Return the [x, y] coordinate for the center point of the cell that contains the specified text.  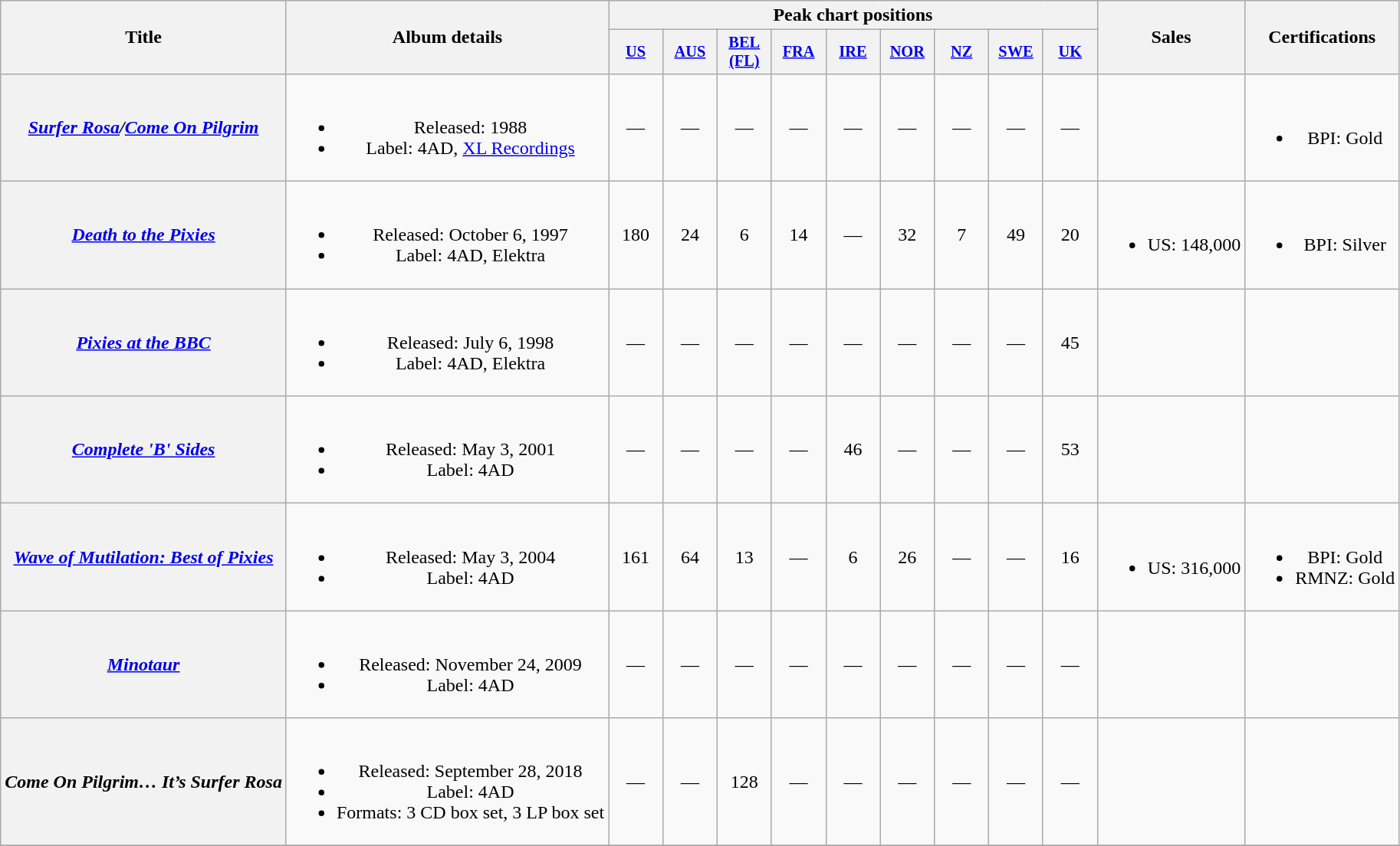
Released: October 6, 1997Label: 4AD, Elektra [447, 235]
Death to the Pixies [144, 235]
64 [690, 557]
Album details [447, 38]
45 [1070, 343]
Released: May 3, 2001Label: 4AD [447, 450]
49 [1017, 235]
IRE [853, 52]
Certifications [1322, 38]
20 [1070, 235]
Released: September 28, 2018Label: 4ADFormats: 3 CD box set, 3 LP box set [447, 782]
US [636, 52]
46 [853, 450]
NZ [961, 52]
24 [690, 235]
UK [1070, 52]
7 [961, 235]
26 [908, 557]
128 [744, 782]
Peak chart positions [853, 15]
FRA [799, 52]
SWE [1017, 52]
AUS [690, 52]
BPI: GoldRMNZ: Gold [1322, 557]
Surfer Rosa/Come On Pilgrim [144, 127]
Title [144, 38]
Complete 'B' Sides [144, 450]
Released: July 6, 1998Label: 4AD, Elektra [447, 343]
Pixies at the BBC [144, 343]
US: 148,000 [1171, 235]
13 [744, 557]
US: 316,000 [1171, 557]
Sales [1171, 38]
Released: November 24, 2009Label: 4AD [447, 664]
Minotaur [144, 664]
BPI: Gold [1322, 127]
14 [799, 235]
NOR [908, 52]
180 [636, 235]
16 [1070, 557]
Released: May 3, 2004Label: 4AD [447, 557]
BEL(FL) [744, 52]
Come On Pilgrim… It’s Surfer Rosa [144, 782]
32 [908, 235]
Wave of Mutilation: Best of Pixies [144, 557]
BPI: Silver [1322, 235]
161 [636, 557]
53 [1070, 450]
Released: 1988 Label: 4AD, XL Recordings [447, 127]
